Find where the given text appears and provide that cell's center as [X, Y] coordinate. 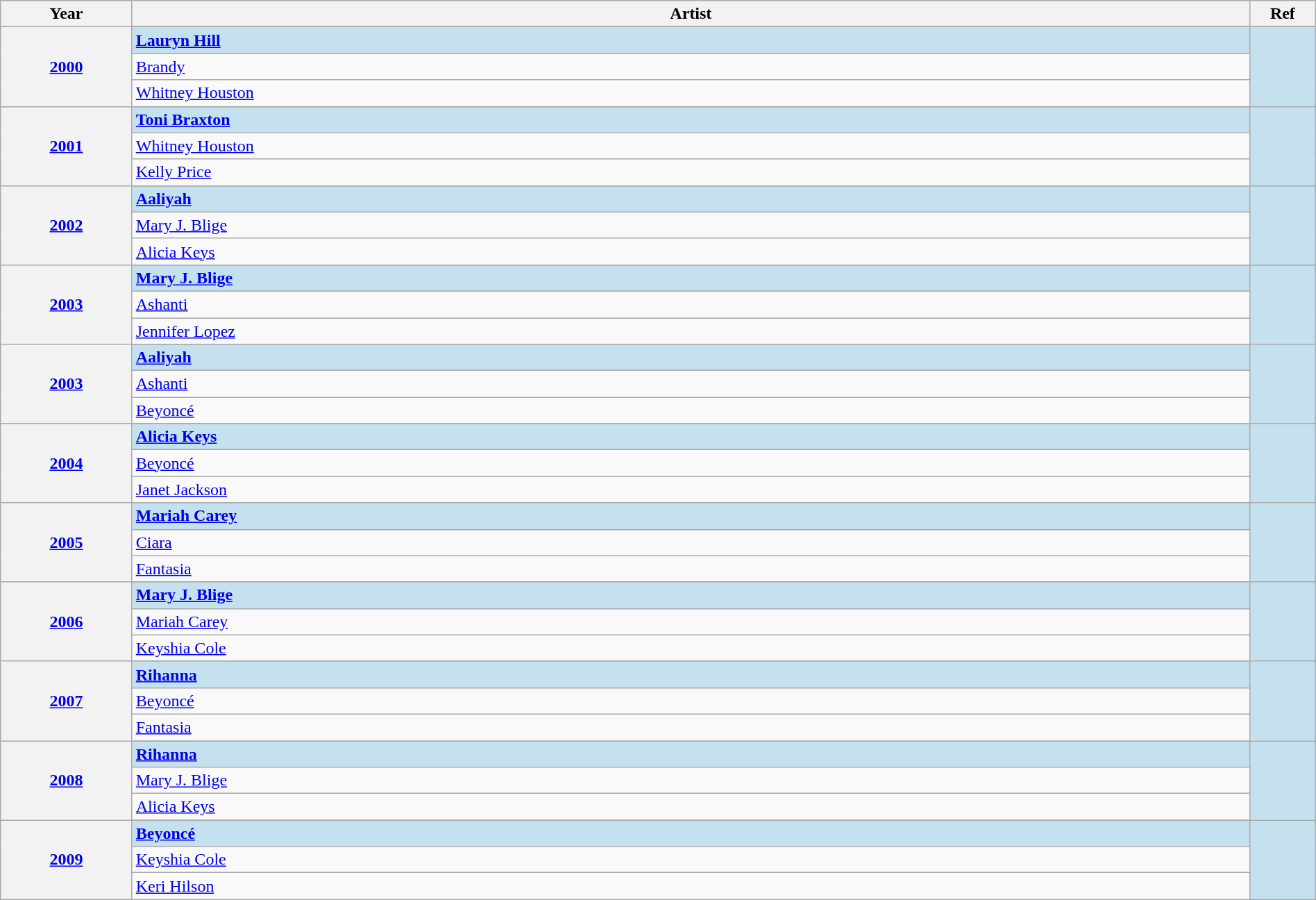
Artist [691, 14]
2006 [67, 622]
2005 [67, 542]
2009 [67, 860]
Jennifer Lopez [691, 331]
2001 [67, 146]
Toni Braxton [691, 119]
Lauryn Hill [691, 40]
Kelly Price [691, 172]
Brandy [691, 67]
2002 [67, 225]
2004 [67, 463]
Ref [1283, 14]
Ciara [691, 542]
2000 [67, 67]
2007 [67, 701]
2008 [67, 780]
Janet Jackson [691, 490]
Year [67, 14]
Keri Hilson [691, 886]
